Scan for the cell matching the given text and deliver its [X, Y] coordinate at center. 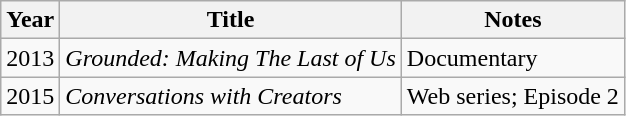
2015 [30, 96]
Year [30, 20]
Grounded: Making The Last of Us [231, 58]
Web series; Episode 2 [512, 96]
Title [231, 20]
Conversations with Creators [231, 96]
2013 [30, 58]
Documentary [512, 58]
Notes [512, 20]
